Extract the [x, y] coordinate from the center of the cell holding the provided text.  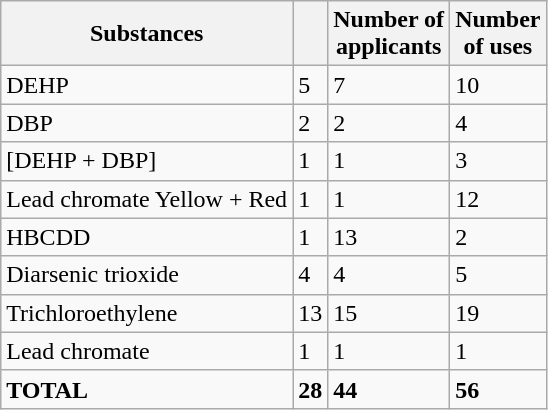
3 [498, 161]
7 [389, 85]
Lead chromate Yellow + Red [147, 199]
44 [389, 389]
19 [498, 313]
12 [498, 199]
TOTAL [147, 389]
HBCDD [147, 237]
DEHP [147, 85]
Number ofapplicants [389, 34]
Trichloroethylene [147, 313]
56 [498, 389]
DBP [147, 123]
28 [310, 389]
[DEHP + DBP] [147, 161]
10 [498, 85]
Diarsenic trioxide [147, 275]
Substances [147, 34]
15 [389, 313]
Lead chromate [147, 351]
Number of uses [498, 34]
